Output the [x, y] coordinate of the center of the cell containing the given text.  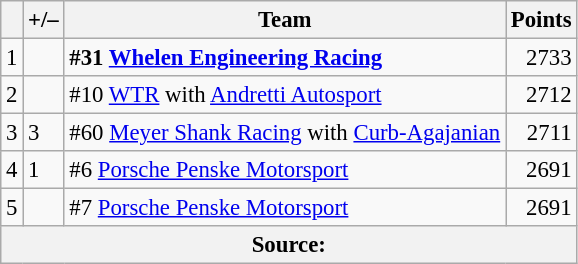
Source: [289, 245]
2733 [542, 58]
4 [12, 170]
#7 Porsche Penske Motorsport [284, 208]
#31 Whelen Engineering Racing [284, 58]
2711 [542, 133]
Points [542, 20]
Team [284, 20]
#60 Meyer Shank Racing with Curb-Agajanian [284, 133]
#10 WTR with Andretti Autosport [284, 95]
+/– [44, 20]
#6 Porsche Penske Motorsport [284, 170]
2 [12, 95]
5 [12, 208]
2712 [542, 95]
